Return the [x, y] coordinate for the center point of the cell that contains the specified text.  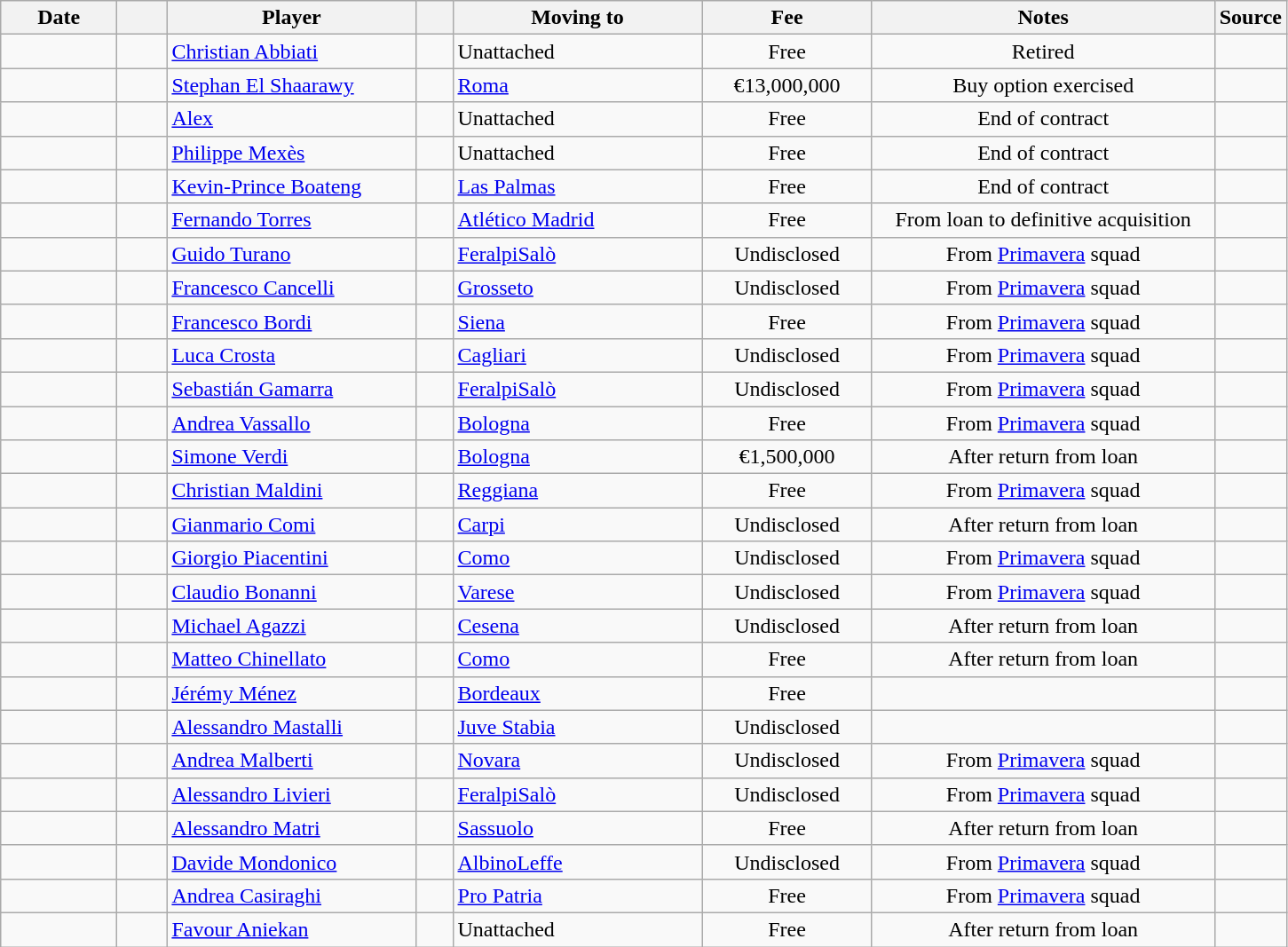
Alessandro Mastalli [291, 727]
From loan to definitive acquisition [1043, 220]
AlbinoLeffe [577, 862]
Buy option exercised [1043, 85]
Pro Patria [577, 896]
Cesena [577, 626]
Gianmario Comi [291, 525]
Grosseto [577, 288]
Andrea Malberti [291, 761]
Jérémy Ménez [291, 693]
Claudio Bonanni [291, 592]
Siena [577, 321]
Reggiana [577, 491]
Alessandro Livieri [291, 794]
Christian Abbiati [291, 51]
Cagliari [577, 355]
Giorgio Piacentini [291, 558]
Juve Stabia [577, 727]
Retired [1043, 51]
Alex [291, 119]
Matteo Chinellato [291, 659]
Francesco Cancelli [291, 288]
Alessandro Matri [291, 828]
Luca Crosta [291, 355]
Andrea Casiraghi [291, 896]
Varese [577, 592]
Roma [577, 85]
€1,500,000 [786, 457]
Kevin-Prince Boateng [291, 186]
Carpi [577, 525]
Fee [786, 18]
Notes [1043, 18]
Sebastián Gamarra [291, 389]
Francesco Bordi [291, 321]
Date [59, 18]
Source [1250, 18]
Stephan El Shaarawy [291, 85]
Las Palmas [577, 186]
Guido Turano [291, 254]
Moving to [577, 18]
Michael Agazzi [291, 626]
Player [291, 18]
Favour Aniekan [291, 929]
Christian Maldini [291, 491]
Sassuolo [577, 828]
Fernando Torres [291, 220]
Davide Mondonico [291, 862]
Novara [577, 761]
€13,000,000 [786, 85]
Bordeaux [577, 693]
Atlético Madrid [577, 220]
Andrea Vassallo [291, 423]
Philippe Mexès [291, 153]
Simone Verdi [291, 457]
